Locate the cell with the specified text and output its (X, Y) center coordinate. 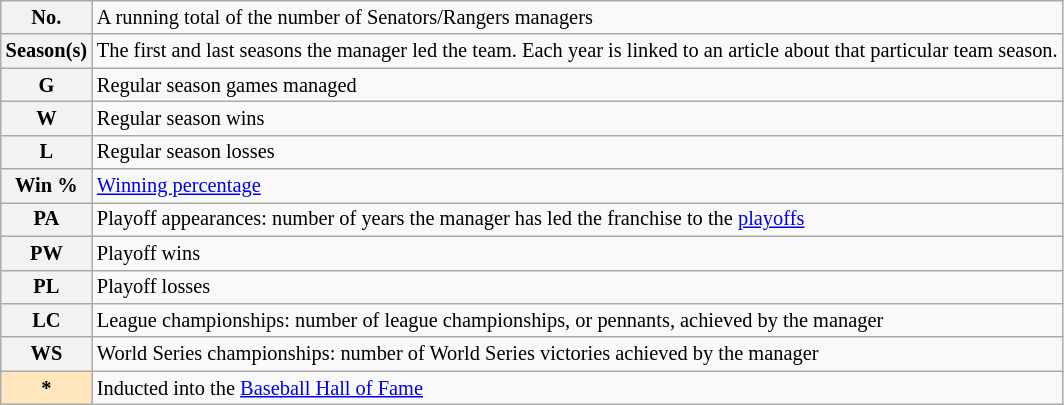
Regular season losses (577, 152)
Regular season wins (577, 118)
No. (46, 17)
LC (46, 320)
PL (46, 287)
League championships: number of league championships, or pennants, achieved by the manager (577, 320)
Playoff losses (577, 287)
W (46, 118)
Regular season games managed (577, 85)
G (46, 85)
Playoff wins (577, 253)
The first and last seasons the manager led the team. Each year is linked to an article about that particular team season. (577, 51)
A running total of the number of Senators/Rangers managers (577, 17)
L (46, 152)
WS (46, 354)
PA (46, 219)
Inducted into the Baseball Hall of Fame (577, 388)
Win % (46, 186)
PW (46, 253)
World Series championships: number of World Series victories achieved by the manager (577, 354)
Playoff appearances: number of years the manager has led the franchise to the playoffs (577, 219)
* (46, 388)
Season(s) (46, 51)
Winning percentage (577, 186)
